Return (X, Y) of the center of cell containing provided text 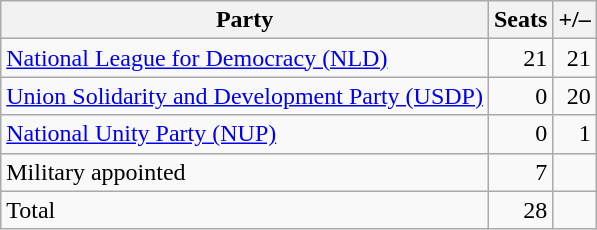
1 (574, 134)
28 (520, 210)
Total (245, 210)
Union Solidarity and Development Party (USDP) (245, 96)
+/– (574, 20)
Military appointed (245, 172)
National League for Democracy (NLD) (245, 58)
National Unity Party (NUP) (245, 134)
Seats (520, 20)
20 (574, 96)
7 (520, 172)
Party (245, 20)
